For the text-containing cell, return its midpoint in (x, y) coordinate format. 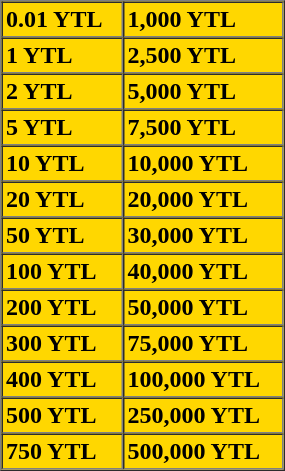
500,000 YTL (203, 452)
250,000 YTL (203, 416)
100,000 YTL (203, 380)
500 YTL (63, 416)
30,000 YTL (203, 236)
10 YTL (63, 164)
10,000 YTL (203, 164)
1 YTL (63, 56)
5,000 YTL (203, 92)
40,000 YTL (203, 272)
2,500 YTL (203, 56)
200 YTL (63, 308)
2 YTL (63, 92)
100 YTL (63, 272)
300 YTL (63, 344)
20 YTL (63, 200)
400 YTL (63, 380)
75,000 YTL (203, 344)
7,500 YTL (203, 128)
50 YTL (63, 236)
0.01 YTL (63, 20)
1,000 YTL (203, 20)
750 YTL (63, 452)
50,000 YTL (203, 308)
20,000 YTL (203, 200)
5 YTL (63, 128)
